Return the (x, y) coordinate for the center point of the cell that contains the specified text.  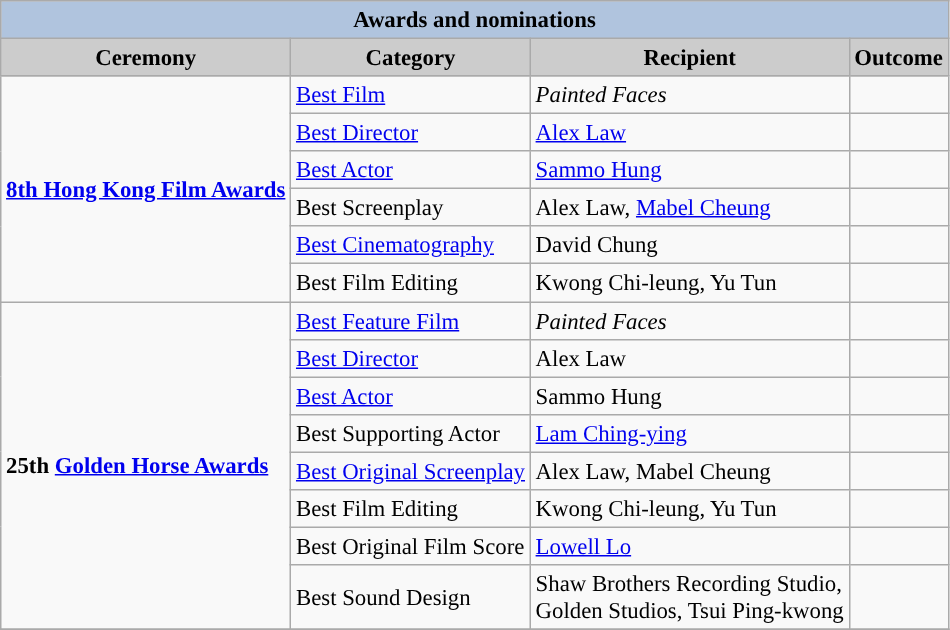
8th Hong Kong Film Awards (146, 189)
David Chung (690, 245)
Best Original Film Score (411, 546)
Awards and nominations (474, 20)
Lam Ching-ying (690, 433)
25th Golden Horse Awards (146, 466)
Best Feature Film (411, 321)
Best Original Screenplay (411, 471)
Ceremony (146, 58)
Outcome (898, 58)
Best Screenplay (411, 208)
Best Cinematography (411, 245)
Best Film (411, 95)
Best Sound Design (411, 598)
Best Supporting Actor (411, 433)
Recipient (690, 58)
Category (411, 58)
Lowell Lo (690, 546)
Shaw Brothers Recording Studio,Golden Studios, Tsui Ping-kwong (690, 598)
